Find where the given text appears and provide that cell's center as (X, Y) coordinate. 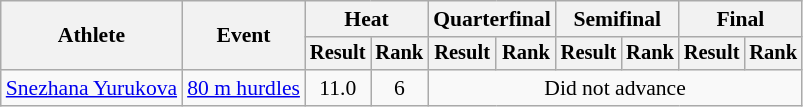
Heat (366, 19)
Quarterfinal (492, 19)
Snezhana Yurukova (92, 88)
11.0 (338, 88)
80 m hurdles (244, 88)
Semifinal (618, 19)
Event (244, 36)
Did not advance (615, 88)
Athlete (92, 36)
6 (399, 88)
Final (740, 19)
